From the cell containing the given text, extract its center point as [x, y] coordinate. 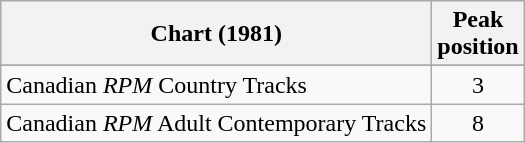
Canadian RPM Country Tracks [216, 85]
Chart (1981) [216, 34]
3 [478, 85]
Canadian RPM Adult Contemporary Tracks [216, 123]
8 [478, 123]
Peakposition [478, 34]
